Determine the (x, y) coordinate at the center of the cell enclosing the given text.  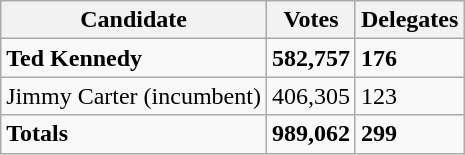
Candidate (134, 20)
582,757 (310, 58)
299 (409, 134)
Votes (310, 20)
989,062 (310, 134)
Ted Kennedy (134, 58)
Totals (134, 134)
Jimmy Carter (incumbent) (134, 96)
Delegates (409, 20)
176 (409, 58)
406,305 (310, 96)
123 (409, 96)
